Extract the (X, Y) coordinate from the center of the cell holding the provided text.  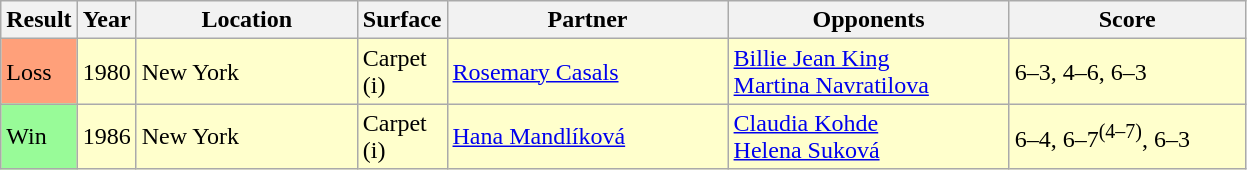
6–3, 4–6, 6–3 (1127, 72)
Location (246, 20)
Win (39, 136)
1986 (106, 136)
Hana Mandlíková (588, 136)
Result (39, 20)
Billie Jean King Martina Navratilova (868, 72)
Surface (402, 20)
Partner (588, 20)
Claudia Kohde Helena Suková (868, 136)
1980 (106, 72)
Score (1127, 20)
6–4, 6–7(4–7), 6–3 (1127, 136)
Year (106, 20)
Opponents (868, 20)
Rosemary Casals (588, 72)
Loss (39, 72)
